Locate the cell with the specified text and output its (x, y) center coordinate. 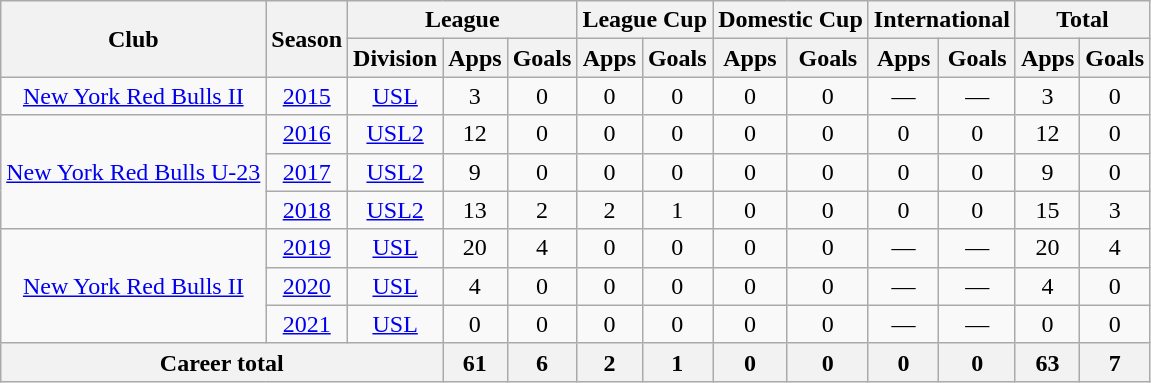
Total (1082, 20)
2021 (307, 324)
Club (134, 39)
61 (475, 362)
2018 (307, 210)
2017 (307, 172)
New York Red Bulls U-23 (134, 172)
League (462, 20)
2019 (307, 248)
Career total (222, 362)
Season (307, 39)
63 (1047, 362)
13 (475, 210)
6 (542, 362)
Division (396, 58)
2016 (307, 134)
7 (1115, 362)
International (942, 20)
15 (1047, 210)
League Cup (645, 20)
Domestic Cup (791, 20)
2020 (307, 286)
2015 (307, 96)
